Identify which cell holds the provided text, then report its (x, y) central coordinate. 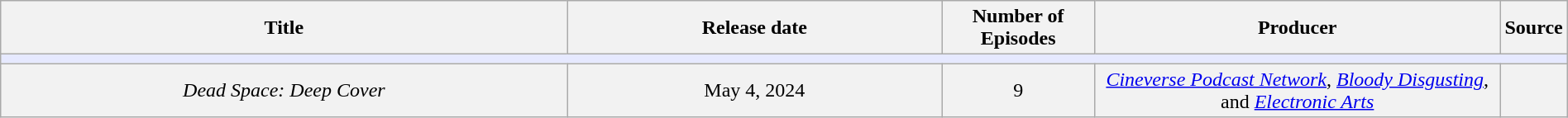
9 (1019, 91)
Source (1533, 28)
Dead Space: Deep Cover (284, 91)
Producer (1297, 28)
Number of Episodes (1019, 28)
Title (284, 28)
Release date (754, 28)
Cineverse Podcast Network, Bloody Disgusting, and Electronic Arts (1297, 91)
May 4, 2024 (754, 91)
